Output the (x, y) coordinate of the center of the cell containing the given text.  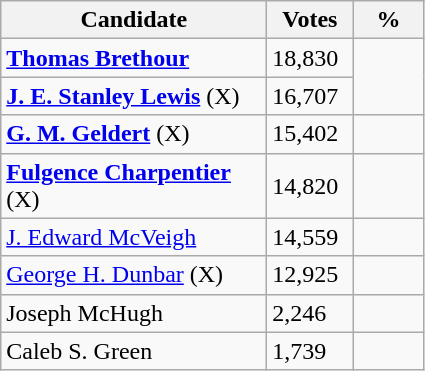
J. E. Stanley Lewis (X) (134, 96)
14,820 (310, 186)
G. M. Geldert (X) (134, 134)
George H. Dunbar (X) (134, 275)
Thomas Brethour (134, 58)
12,925 (310, 275)
15,402 (310, 134)
14,559 (310, 237)
18,830 (310, 58)
Votes (310, 20)
2,246 (310, 313)
J. Edward McVeigh (134, 237)
Candidate (134, 20)
1,739 (310, 351)
16,707 (310, 96)
Joseph McHugh (134, 313)
% (388, 20)
Fulgence Charpentier (X) (134, 186)
Caleb S. Green (134, 351)
